Scan for the cell matching the given text and deliver its (x, y) coordinate at center. 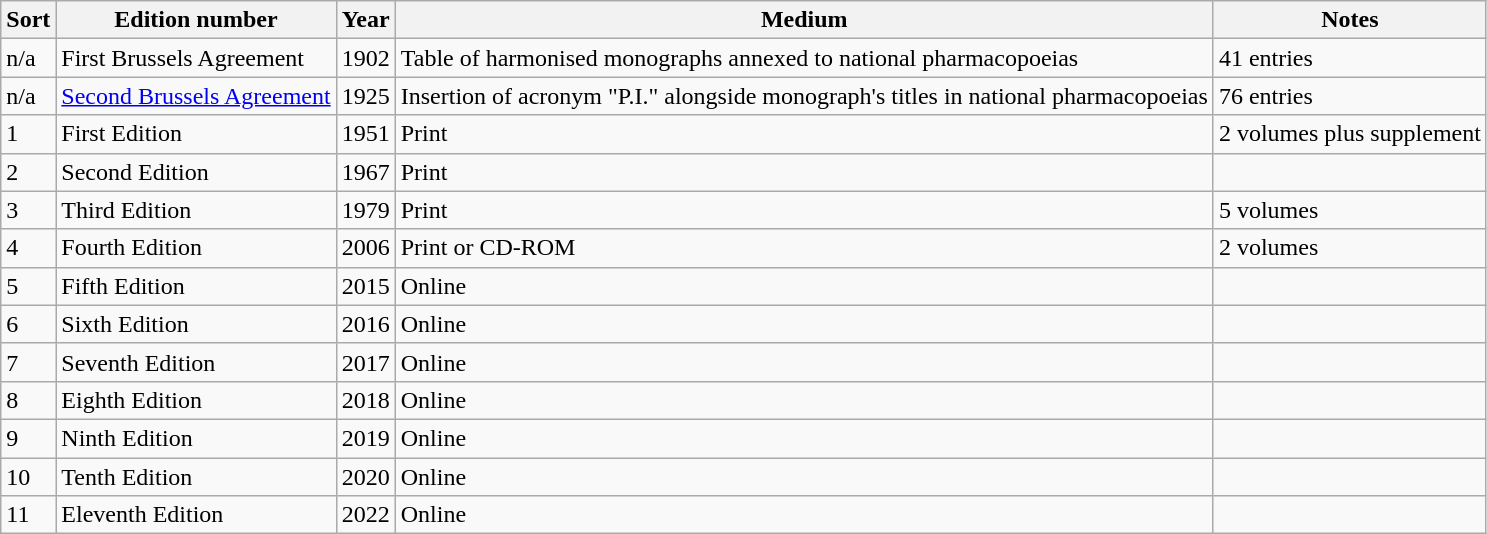
2019 (366, 438)
3 (28, 210)
Fourth Edition (196, 248)
Fifth Edition (196, 286)
2015 (366, 286)
2 (28, 172)
Tenth Edition (196, 477)
Sixth Edition (196, 324)
2022 (366, 515)
2 volumes (1350, 248)
2006 (366, 248)
5 (28, 286)
Eleventh Edition (196, 515)
1925 (366, 96)
Second Edition (196, 172)
1967 (366, 172)
Seventh Edition (196, 362)
1902 (366, 58)
Edition number (196, 20)
Medium (804, 20)
Sort (28, 20)
First Brussels Agreement (196, 58)
2016 (366, 324)
1951 (366, 134)
1979 (366, 210)
76 entries (1350, 96)
Ninth Edition (196, 438)
1 (28, 134)
8 (28, 400)
First Edition (196, 134)
41 entries (1350, 58)
Print or CD-ROM (804, 248)
Year (366, 20)
5 volumes (1350, 210)
Insertion of acronym "P.I." alongside monograph's titles in national pharmacopoeias (804, 96)
2020 (366, 477)
Notes (1350, 20)
7 (28, 362)
2 volumes plus supplement (1350, 134)
10 (28, 477)
2017 (366, 362)
9 (28, 438)
6 (28, 324)
Second Brussels Agreement (196, 96)
11 (28, 515)
2018 (366, 400)
Third Edition (196, 210)
Table of harmonised monographs annexed to national pharmacopoeias (804, 58)
Eighth Edition (196, 400)
4 (28, 248)
